Extract the [x, y] coordinate from the center of the cell holding the provided text.  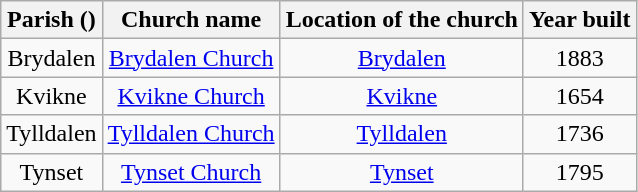
1883 [580, 58]
Brydalen Church [191, 58]
Parish () [52, 20]
Tynset Church [191, 172]
Church name [191, 20]
Year built [580, 20]
1736 [580, 134]
Location of the church [402, 20]
Kvikne Church [191, 96]
1795 [580, 172]
1654 [580, 96]
Tylldalen Church [191, 134]
